From the cell containing the given text, extract its center point as (X, Y) coordinate. 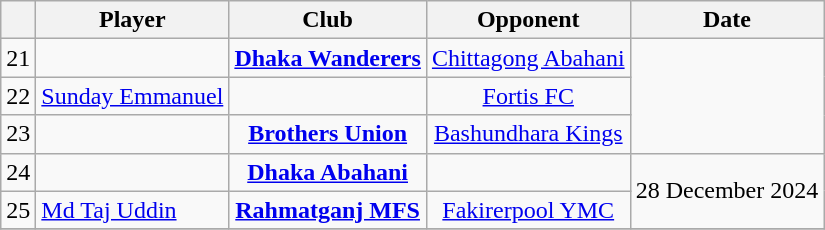
Fakirerpool YMC (528, 210)
24 (18, 172)
Brothers Union (328, 134)
21 (18, 58)
28 December 2024 (727, 191)
Bashundhara Kings (528, 134)
23 (18, 134)
Fortis FC (528, 96)
Player (132, 20)
Dhaka Abahani (328, 172)
25 (18, 210)
Dhaka Wanderers (328, 58)
Sunday Emmanuel (132, 96)
22 (18, 96)
Md Taj Uddin (132, 210)
Chittagong Abahani (528, 58)
Club (328, 20)
Date (727, 20)
Rahmatganj MFS (328, 210)
Opponent (528, 20)
